Extract the [x, y] coordinate from the center of the cell holding the provided text.  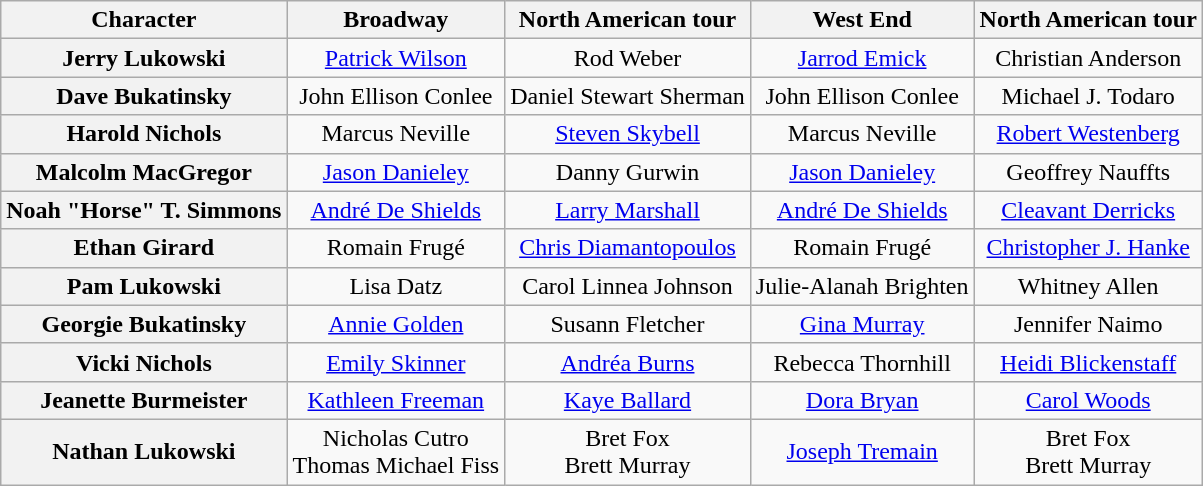
Joseph Tremain [862, 452]
Larry Marshall [628, 210]
Christian Anderson [1088, 58]
Lisa Datz [396, 286]
Malcolm MacGregor [144, 172]
Broadway [396, 20]
Nicholas CutroThomas Michael Fiss [396, 452]
Geoffrey Nauffts [1088, 172]
Danny Gurwin [628, 172]
Rod Weber [628, 58]
Gina Murray [862, 324]
Julie-Alanah Brighten [862, 286]
Harold Nichols [144, 134]
Susann Fletcher [628, 324]
Andréa Burns [628, 362]
Annie Golden [396, 324]
Ethan Girard [144, 248]
Jeanette Burmeister [144, 400]
Dave Bukatinsky [144, 96]
Nathan Lukowski [144, 452]
Carol Linnea Johnson [628, 286]
Jerry Lukowski [144, 58]
Pam Lukowski [144, 286]
Steven Skybell [628, 134]
Kaye Ballard [628, 400]
Whitney Allen [1088, 286]
Rebecca Thornhill [862, 362]
Emily Skinner [396, 362]
Noah "Horse" T. Simmons [144, 210]
Robert Westenberg [1088, 134]
Christopher J. Hanke [1088, 248]
Jarrod Emick [862, 58]
West End [862, 20]
Michael J. Todaro [1088, 96]
Dora Bryan [862, 400]
Heidi Blickenstaff [1088, 362]
Chris Diamantopoulos [628, 248]
Carol Woods [1088, 400]
Jennifer Naimo [1088, 324]
Patrick Wilson [396, 58]
Georgie Bukatinsky [144, 324]
Cleavant Derricks [1088, 210]
Kathleen Freeman [396, 400]
Daniel Stewart Sherman [628, 96]
Character [144, 20]
Vicki Nichols [144, 362]
